Scan for the cell matching the given text and deliver its (X, Y) coordinate at center. 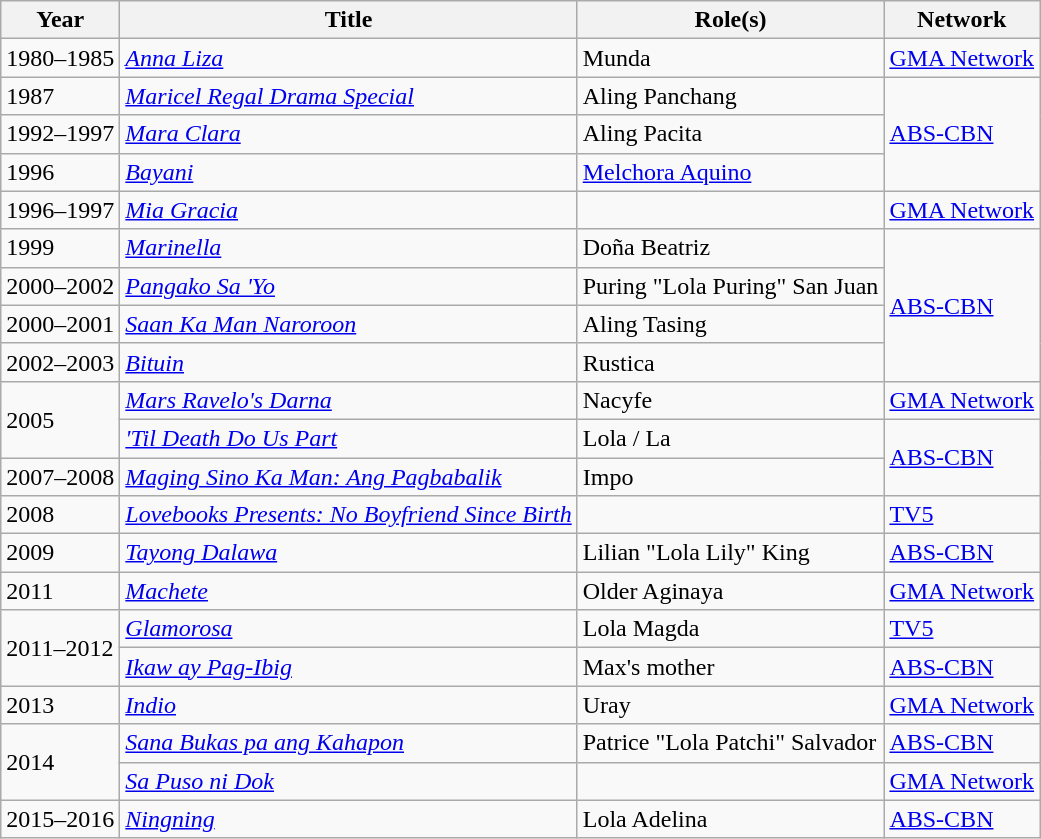
Indio (348, 705)
Mars Ravelo's Darna (348, 400)
2011–2012 (60, 648)
2008 (60, 515)
2005 (60, 419)
Munda (730, 58)
Uray (730, 705)
Lola Adelina (730, 819)
2007–2008 (60, 477)
Maging Sino Ka Man: Ang Pagbabalik (348, 477)
1987 (60, 96)
Aling Pacita (730, 134)
1980–1985 (60, 58)
Nacyfe (730, 400)
Lovebooks Presents: No Boyfriend Since Birth (348, 515)
Sana Bukas pa ang Kahapon (348, 743)
Lilian "Lola Lily" King (730, 553)
1999 (60, 248)
Machete (348, 591)
Saan Ka Man Naroroon (348, 324)
2013 (60, 705)
2009 (60, 553)
2011 (60, 591)
2000–2001 (60, 324)
Puring "Lola Puring" San Juan (730, 286)
Ikaw ay Pag-Ibig (348, 667)
Marinella (348, 248)
Doña Beatriz (730, 248)
Rustica (730, 362)
Anna Liza (348, 58)
2002–2003 (60, 362)
Patrice "Lola Patchi" Salvador (730, 743)
Year (60, 20)
Glamorosa (348, 629)
Title (348, 20)
Role(s) (730, 20)
1996–1997 (60, 210)
Tayong Dalawa (348, 553)
2000–2002 (60, 286)
Lola Magda (730, 629)
1996 (60, 172)
Bituin (348, 362)
Impo (730, 477)
Ningning (348, 819)
Mara Clara (348, 134)
2015–2016 (60, 819)
Lola / La (730, 438)
Aling Tasing (730, 324)
1992–1997 (60, 134)
Mia Gracia (348, 210)
Network (962, 20)
'Til Death Do Us Part (348, 438)
2014 (60, 762)
Aling Panchang (730, 96)
Sa Puso ni Dok (348, 781)
Older Aginaya (730, 591)
Pangako Sa 'Yo (348, 286)
Max's mother (730, 667)
Melchora Aquino (730, 172)
Bayani (348, 172)
Maricel Regal Drama Special (348, 96)
